Capture the cell that displays the provided text and extract its (X, Y) central coordinate. 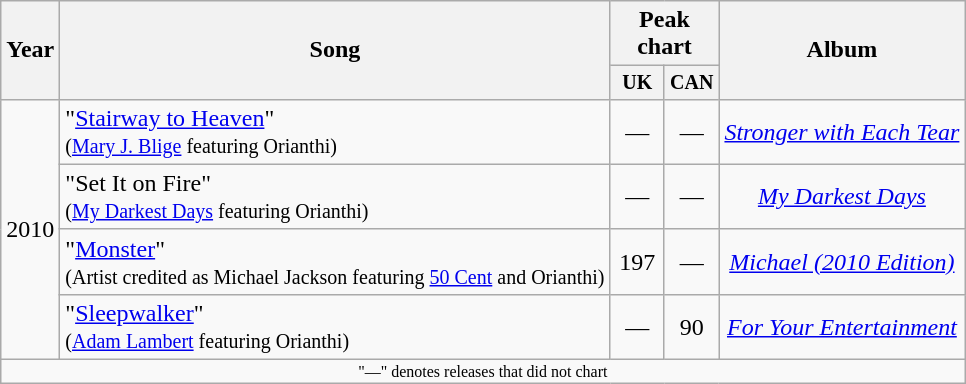
"Sleepwalker"(Adam Lambert featuring Orianthi) (335, 326)
Album (842, 50)
"—" denotes releases that did not chart (483, 372)
2010 (30, 229)
Michael (2010 Edition) (842, 262)
197 (637, 262)
"Stairway to Heaven"(Mary J. Blige featuring Orianthi) (335, 132)
My Darkest Days (842, 196)
CAN (691, 82)
"Monster"(Artist credited as Michael Jackson featuring 50 Cent and Orianthi) (335, 262)
Stronger with Each Tear (842, 132)
Peak chart (664, 34)
90 (691, 326)
Song (335, 50)
UK (637, 82)
"Set It on Fire"(My Darkest Days featuring Orianthi) (335, 196)
Year (30, 50)
For Your Entertainment (842, 326)
